Pinpoint the cell where the given text exists, returning its (X, Y) midpoint coordinate. 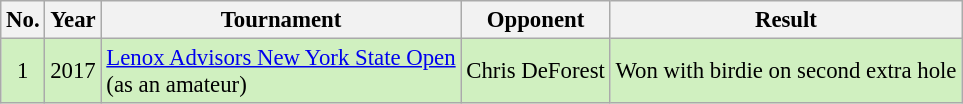
Year (73, 20)
2017 (73, 72)
Lenox Advisors New York State Open(as an amateur) (281, 72)
Won with birdie on second extra hole (786, 72)
Chris DeForest (536, 72)
1 (23, 72)
Opponent (536, 20)
No. (23, 20)
Result (786, 20)
Tournament (281, 20)
